Find where the given text appears and provide that cell's center as [x, y] coordinate. 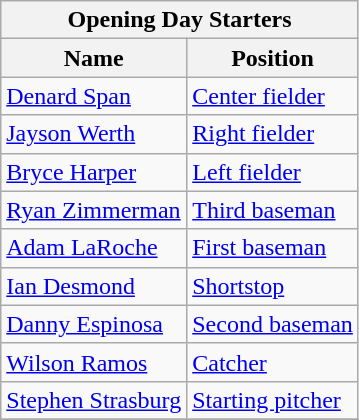
First baseman [273, 248]
Stephen Strasburg [94, 400]
Right fielder [273, 134]
Denard Span [94, 96]
Wilson Ramos [94, 362]
Position [273, 58]
Danny Espinosa [94, 324]
Center fielder [273, 96]
Name [94, 58]
Bryce Harper [94, 172]
Ryan Zimmerman [94, 210]
Jayson Werth [94, 134]
Left fielder [273, 172]
Ian Desmond [94, 286]
Adam LaRoche [94, 248]
Second baseman [273, 324]
Shortstop [273, 286]
Third baseman [273, 210]
Catcher [273, 362]
Opening Day Starters [180, 20]
Starting pitcher [273, 400]
